Find where the given text appears and provide that cell's center as [X, Y] coordinate. 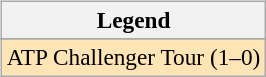
ATP Challenger Tour (1–0) [133, 57]
Legend [133, 20]
